Output the [X, Y] coordinate of the center of the cell containing the given text.  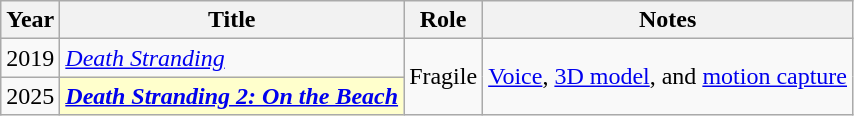
Year [30, 20]
Notes [668, 20]
Title [232, 20]
Death Stranding [232, 58]
Role [444, 20]
Voice, 3D model, and motion capture [668, 77]
Death Stranding 2: On the Beach [232, 96]
2025 [30, 96]
2019 [30, 58]
Fragile [444, 77]
